For the text-containing cell, return its midpoint in [x, y] coordinate format. 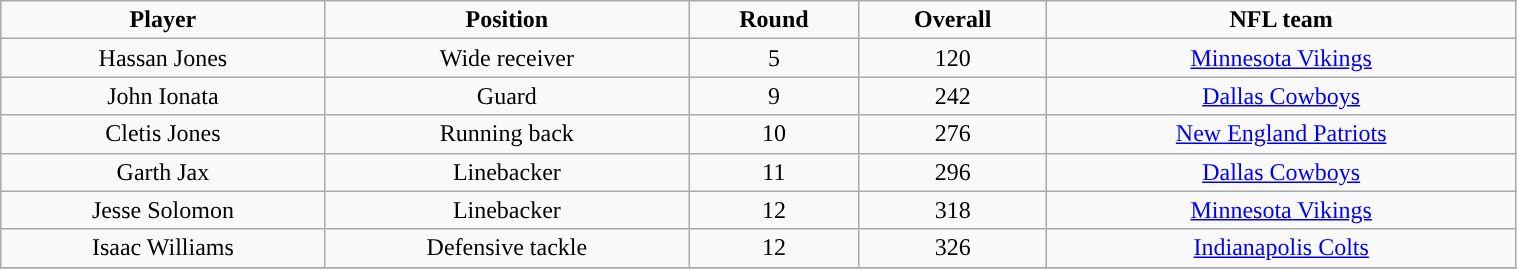
Overall [952, 20]
10 [774, 134]
John Ionata [163, 96]
5 [774, 58]
Player [163, 20]
Wide receiver [507, 58]
11 [774, 172]
9 [774, 96]
Guard [507, 96]
318 [952, 210]
326 [952, 248]
Hassan Jones [163, 58]
120 [952, 58]
242 [952, 96]
Position [507, 20]
New England Patriots [1281, 134]
Round [774, 20]
Jesse Solomon [163, 210]
Indianapolis Colts [1281, 248]
276 [952, 134]
Running back [507, 134]
Isaac Williams [163, 248]
296 [952, 172]
Defensive tackle [507, 248]
NFL team [1281, 20]
Cletis Jones [163, 134]
Garth Jax [163, 172]
